Identify which cell holds the provided text, then report its (X, Y) central coordinate. 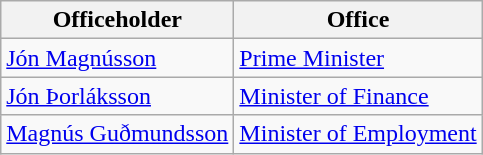
Minister of Finance (358, 96)
Minister of Employment (358, 134)
Prime Minister (358, 58)
Officeholder (118, 20)
Jón Magnússon (118, 58)
Office (358, 20)
Magnús Guðmundsson (118, 134)
Jón Þorláksson (118, 96)
